Identify which cell holds the provided text, then report its [X, Y] central coordinate. 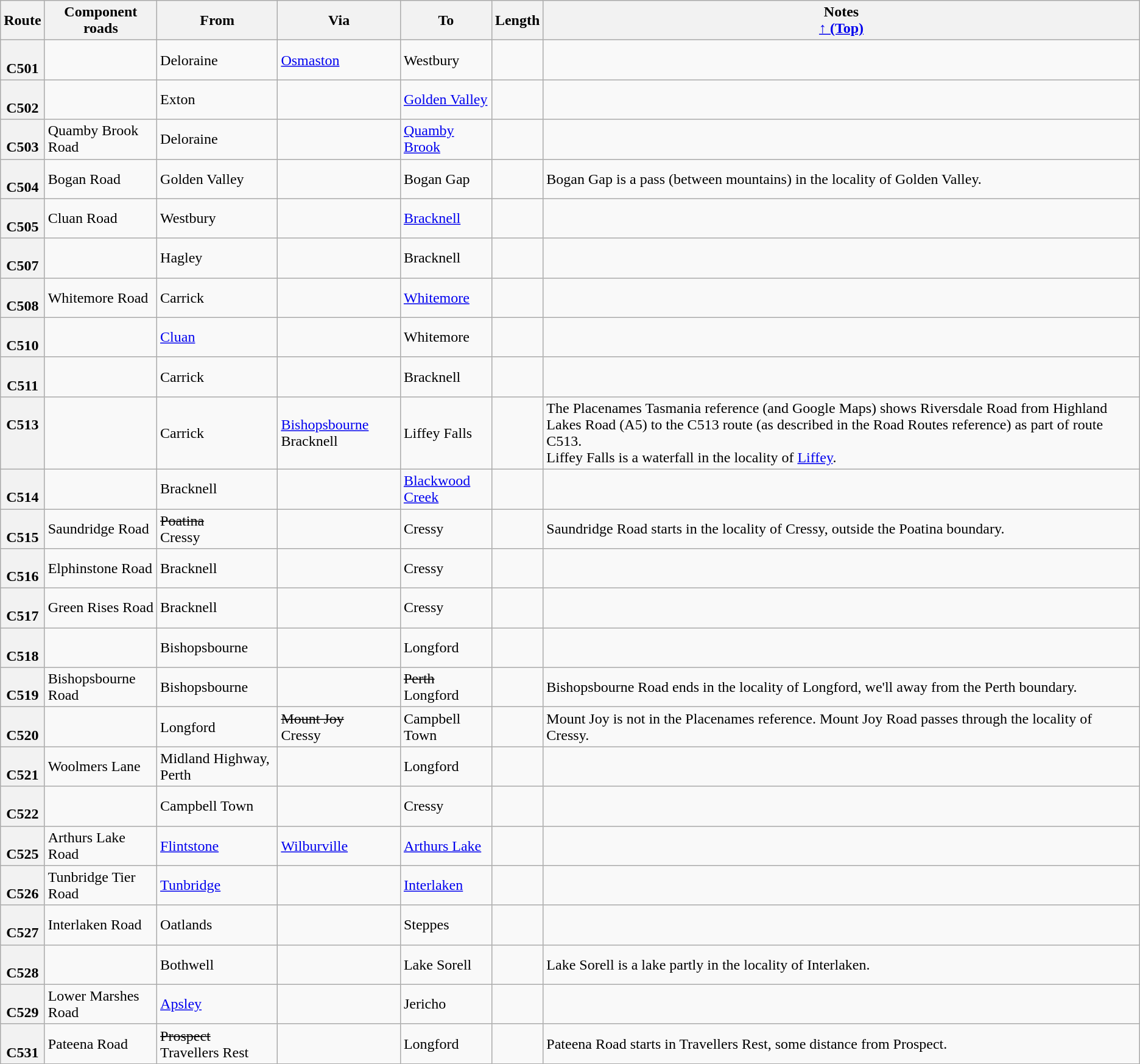
Tunbridge [217, 886]
Bothwell [217, 965]
Exton [217, 100]
C528 [23, 965]
C511 [23, 376]
C522 [23, 806]
C510 [23, 337]
Tunbridge Tier Road [100, 886]
Elphinstone Road [100, 569]
Pateena Road [100, 1044]
C514 [23, 488]
Mount Joy Cressy [339, 727]
Green Rises Road [100, 608]
C507 [23, 258]
Lower Marshes Road [100, 1004]
C503 [23, 139]
Bogan Gap is a pass (between mountains) in the locality of Golden Valley. [842, 179]
Bishopsbourne Bracknell [339, 432]
Lake Sorell [446, 965]
Arthurs Lake [446, 845]
Saundridge Road starts in the locality of Cressy, outside the Poatina boundary. [842, 529]
Bogan Road [100, 179]
Notes↑ (Top) [842, 21]
C527 [23, 925]
C520 [23, 727]
Length [517, 21]
Interlaken [446, 886]
C521 [23, 766]
C529 [23, 1004]
Perth Longford [446, 687]
Bogan Gap [446, 179]
Route [23, 21]
Blackwood Creek [446, 488]
C505 [23, 218]
C519 [23, 687]
Arthurs Lake Road [100, 845]
C515 [23, 529]
Hagley [217, 258]
Via [339, 21]
Woolmers Lane [100, 766]
C504 [23, 179]
Quamby Brook [446, 139]
Jericho [446, 1004]
Component roads [100, 21]
Lake Sorell is a lake partly in the locality of Interlaken. [842, 965]
C502 [23, 100]
Pateena Road starts in Travellers Rest, some distance from Prospect. [842, 1044]
Whitemore Road [100, 297]
Poatina Cressy [217, 529]
C518 [23, 648]
Bishopsbourne Road ends in the locality of Longford, we'll away from the Perth boundary. [842, 687]
C531 [23, 1044]
C501 [23, 60]
Cluan [217, 337]
Apsley [217, 1004]
To [446, 21]
Bishopsbourne Road [100, 687]
Osmaston [339, 60]
Interlaken Road [100, 925]
Steppes [446, 925]
C526 [23, 886]
Quamby Brook Road [100, 139]
Prospect Travellers Rest [217, 1044]
Oatlands [217, 925]
C508 [23, 297]
Liffey Falls [446, 432]
C513 [23, 432]
Saundridge Road [100, 529]
Wilburville [339, 845]
C517 [23, 608]
C516 [23, 569]
Mount Joy is not in the Placenames reference. Mount Joy Road passes through the locality of Cressy. [842, 727]
Flintstone [217, 845]
C525 [23, 845]
Midland Highway, Perth [217, 766]
From [217, 21]
Cluan Road [100, 218]
